Return [x, y] of the center of cell containing provided text 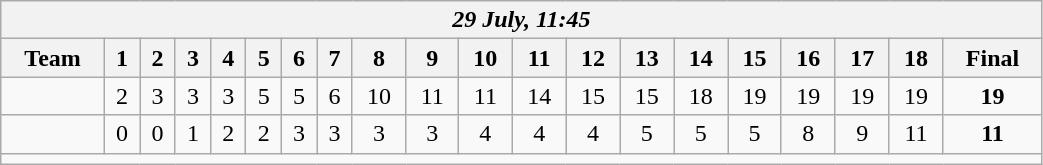
12 [593, 58]
29 July, 11:45 [522, 20]
Final [992, 58]
13 [647, 58]
16 [808, 58]
Team [53, 58]
17 [862, 58]
7 [334, 58]
